Return [x, y] of the center of cell containing provided text 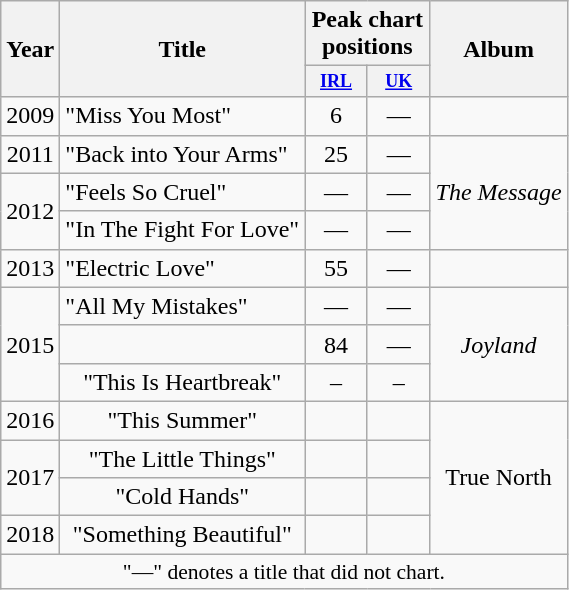
2016 [30, 420]
2011 [30, 154]
Title [182, 49]
84 [336, 344]
"Electric Love" [182, 268]
IRL [336, 82]
"In The Fight For Love" [182, 230]
"Something Beautiful" [182, 535]
"Cold Hands" [182, 497]
Joyland [498, 344]
2013 [30, 268]
2009 [30, 116]
2012 [30, 211]
UK [398, 82]
Peak chart positions [368, 34]
The Message [498, 192]
"This Summer" [182, 420]
2018 [30, 535]
2017 [30, 478]
True North [498, 477]
"The Little Things" [182, 459]
"Feels So Cruel" [182, 192]
"—" denotes a title that did not chart. [284, 572]
Year [30, 49]
"Miss You Most" [182, 116]
"All My Mistakes" [182, 306]
25 [336, 154]
6 [336, 116]
55 [336, 268]
2015 [30, 344]
Album [498, 49]
"This Is Heartbreak" [182, 382]
"Back into Your Arms" [182, 154]
